Detect which cell encompasses the target text, then output its (x, y) center coordinate. 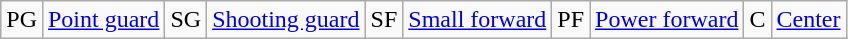
PF (571, 20)
C (758, 20)
Point guard (103, 20)
SG (186, 20)
SF (384, 20)
Small forward (478, 20)
Power forward (667, 20)
Shooting guard (286, 20)
PG (22, 20)
Center (808, 20)
